Locate the cell with the specified text and output its [X, Y] center coordinate. 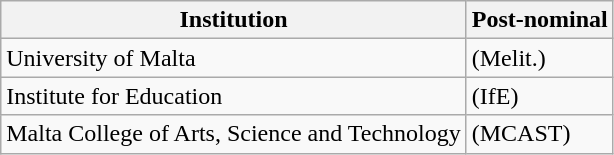
Institution [234, 20]
Post-nominal [540, 20]
Institute for Education [234, 96]
University of Malta [234, 58]
(Melit.) [540, 58]
(MCAST) [540, 134]
Malta College of Arts, Science and Technology [234, 134]
(IfE) [540, 96]
